For the text-containing cell, return its midpoint in (x, y) coordinate format. 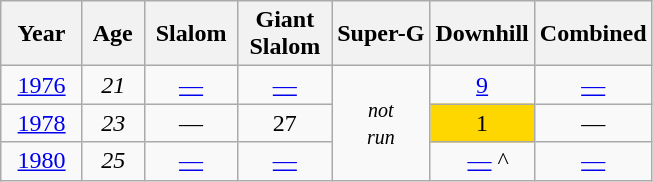
25 (113, 161)
21 (113, 85)
Giant Slalom (285, 34)
27 (285, 123)
notrun (381, 123)
1980 (42, 161)
1978 (42, 123)
— ^ (482, 161)
9 (482, 85)
Downhill (482, 34)
1976 (42, 85)
Combined (593, 34)
23 (113, 123)
Slalom (191, 34)
1 (482, 123)
Age (113, 34)
Year (42, 34)
Super-G (381, 34)
